For the text-containing cell, return its midpoint in (x, y) coordinate format. 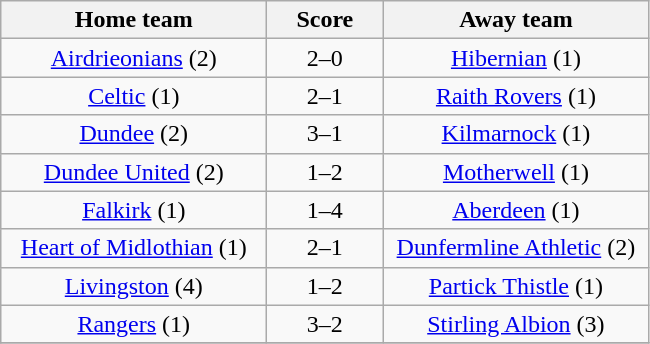
Away team (516, 20)
Aberdeen (1) (516, 210)
Kilmarnock (1) (516, 134)
Airdrieonians (2) (134, 58)
2–0 (325, 58)
3–1 (325, 134)
Dundee United (2) (134, 172)
Home team (134, 20)
Livingston (4) (134, 286)
3–2 (325, 324)
Falkirk (1) (134, 210)
Rangers (1) (134, 324)
Celtic (1) (134, 96)
Partick Thistle (1) (516, 286)
Score (325, 20)
Raith Rovers (1) (516, 96)
Dunfermline Athletic (2) (516, 248)
Stirling Albion (3) (516, 324)
1–4 (325, 210)
Heart of Midlothian (1) (134, 248)
Motherwell (1) (516, 172)
Hibernian (1) (516, 58)
Dundee (2) (134, 134)
